Locate the cell with the specified text and output its [x, y] center coordinate. 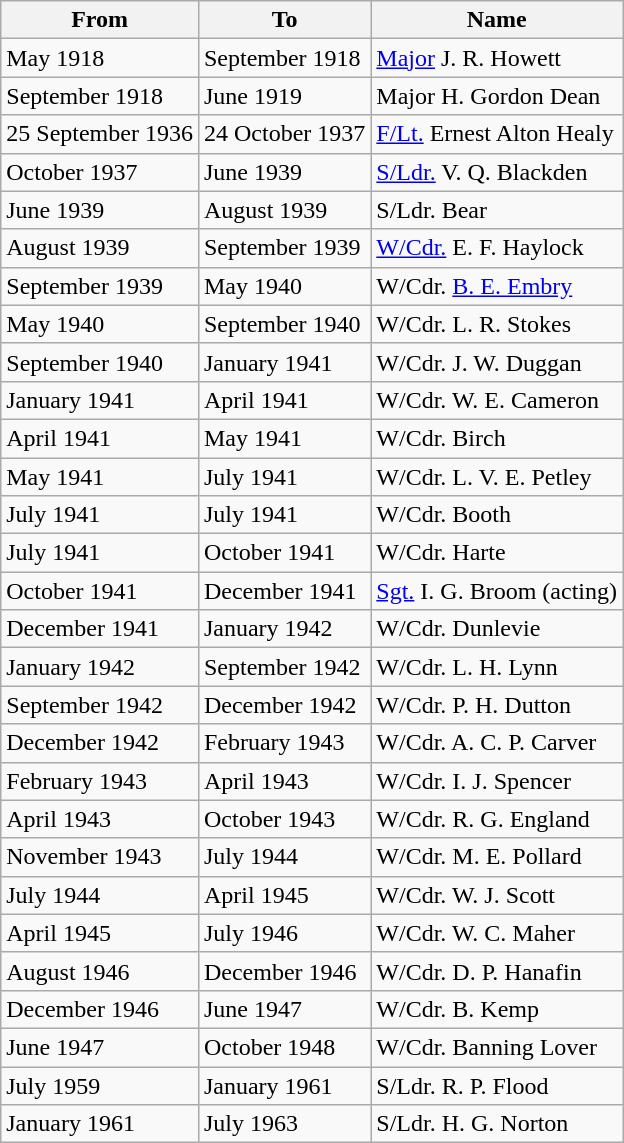
November 1943 [100, 857]
24 October 1937 [284, 134]
W/Cdr. D. P. Hanafin [497, 971]
S/Ldr. Bear [497, 210]
Name [497, 20]
August 1946 [100, 971]
To [284, 20]
W/Cdr. Birch [497, 438]
S/Ldr. R. P. Flood [497, 1085]
Major H. Gordon Dean [497, 96]
From [100, 20]
W/Cdr. L. R. Stokes [497, 324]
Sgt. I. G. Broom (acting) [497, 591]
25 September 1936 [100, 134]
W/Cdr. W. C. Maher [497, 933]
W/Cdr. M. E. Pollard [497, 857]
October 1943 [284, 819]
W/Cdr. A. C. P. Carver [497, 743]
W/Cdr. E. F. Haylock [497, 248]
Major J. R. Howett [497, 58]
W/Cdr. P. H. Dutton [497, 705]
W/Cdr. Banning Lover [497, 1047]
October 1948 [284, 1047]
July 1963 [284, 1124]
W/Cdr. L. V. E. Petley [497, 477]
October 1937 [100, 172]
July 1959 [100, 1085]
W/Cdr. R. G. England [497, 819]
W/Cdr. W. J. Scott [497, 895]
W/Cdr. J. W. Duggan [497, 362]
S/Ldr. V. Q. Blackden [497, 172]
July 1946 [284, 933]
S/Ldr. H. G. Norton [497, 1124]
F/Lt. Ernest Alton Healy [497, 134]
June 1919 [284, 96]
W/Cdr. Harte [497, 553]
W/Cdr. B. Kemp [497, 1009]
W/Cdr. W. E. Cameron [497, 400]
W/Cdr. Booth [497, 515]
W/Cdr. I. J. Spencer [497, 781]
W/Cdr. B. E. Embry [497, 286]
W/Cdr. Dunlevie [497, 629]
W/Cdr. L. H. Lynn [497, 667]
May 1918 [100, 58]
